Provide the (X, Y) coordinate of the cell's center where the given text is located.  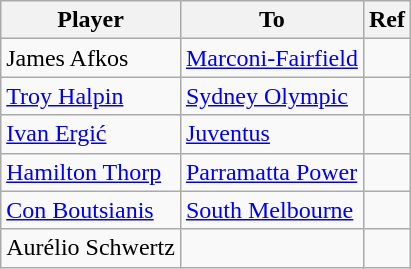
Ref (386, 20)
Player (91, 20)
Troy Halpin (91, 96)
Marconi-Fairfield (272, 58)
Juventus (272, 134)
Aurélio Schwertz (91, 248)
Parramatta Power (272, 172)
Hamilton Thorp (91, 172)
Ivan Ergić (91, 134)
Con Boutsianis (91, 210)
James Afkos (91, 58)
Sydney Olympic (272, 96)
To (272, 20)
South Melbourne (272, 210)
